Find where the given text appears and provide that cell's center as [x, y] coordinate. 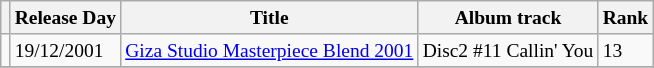
13 [626, 50]
19/12/2001 [66, 50]
Giza Studio Masterpiece Blend 2001 [270, 50]
Rank [626, 18]
Disc2 #11 Callin' You [508, 50]
Release Day [66, 18]
Title [270, 18]
Album track [508, 18]
